Return the (X, Y) coordinate for the center point of the cell that contains the specified text.  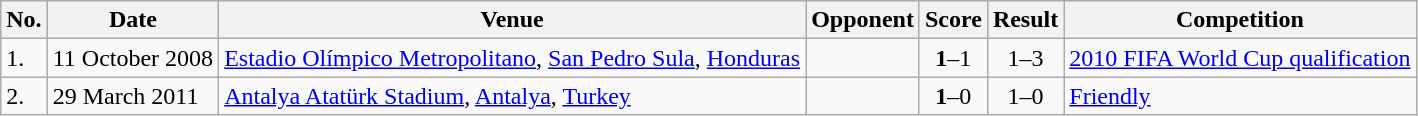
Venue (512, 20)
1. (24, 58)
Opponent (863, 20)
Antalya Atatürk Stadium, Antalya, Turkey (512, 96)
1–1 (953, 58)
2. (24, 96)
Estadio Olímpico Metropolitano, San Pedro Sula, Honduras (512, 58)
29 March 2011 (132, 96)
Date (132, 20)
11 October 2008 (132, 58)
Friendly (1240, 96)
Competition (1240, 20)
No. (24, 20)
1–3 (1025, 58)
Result (1025, 20)
Score (953, 20)
2010 FIFA World Cup qualification (1240, 58)
